Output the (X, Y) coordinate of the center of the cell containing the given text.  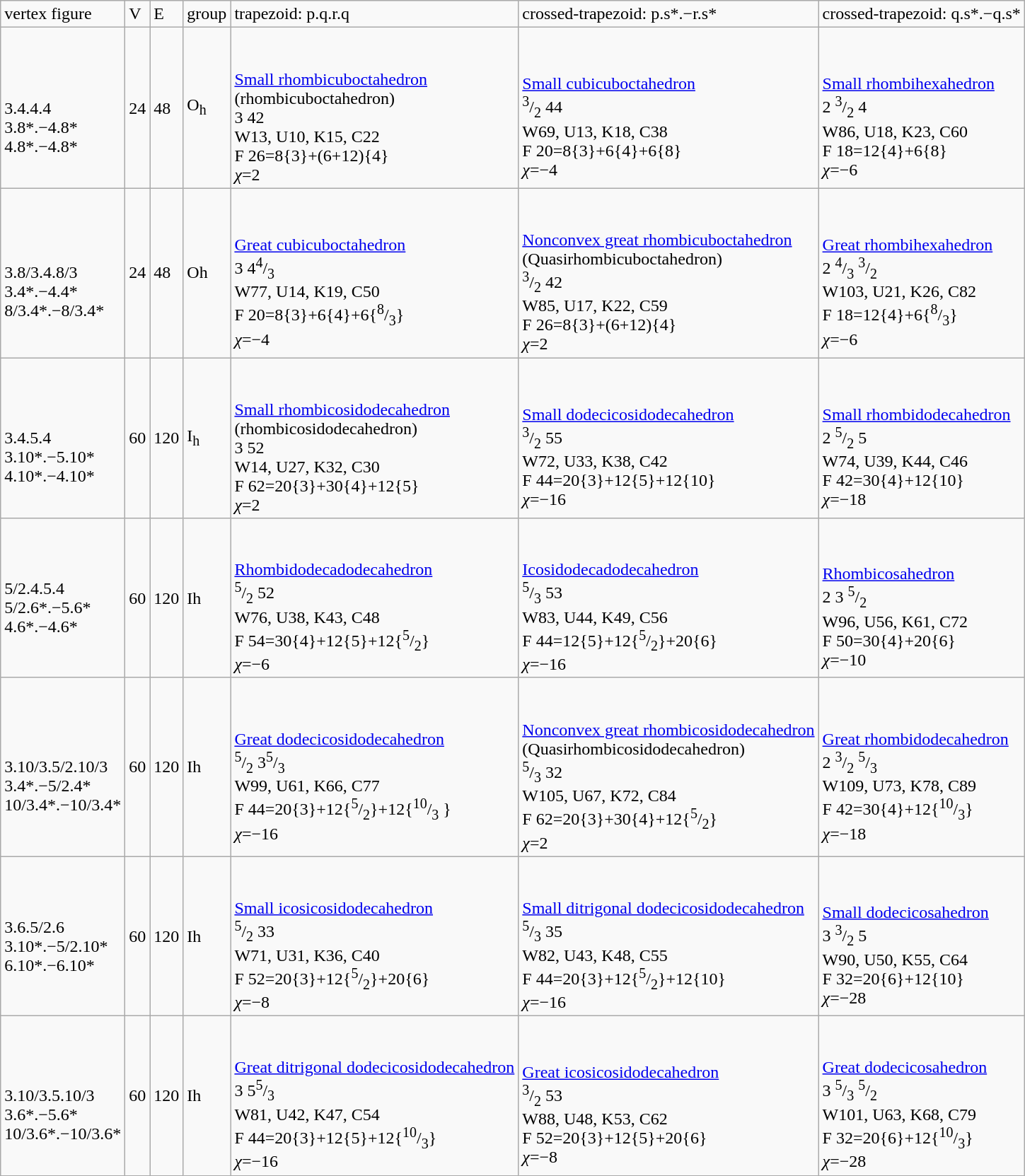
Small icosicosidodecahedron 5/2 33 W71, U31, K36, C40 F 52=20{3}+12{5/2}+20{6} χ=−8 (375, 936)
Great ditrigonal dodecicosidodecahedron 3 55/3 W81, U42, K47, C54 F 44=20{3}+12{5}+12{10/3} χ=−16 (375, 1096)
E (167, 14)
Great rhombihexahedron 2 4/3 3/2 W103, U21, K26, C82 F 18=12{4}+6{8/3} χ=−6 (921, 273)
crossed-trapezoid: q.s*.−q.s* (921, 14)
Great dodecicosahedron 3 5/3 5/2 W101, U63, K68, C79 F 32=20{6}+12{10/3} χ=−28 (921, 1096)
Nonconvex great rhombicuboctahedron (Quasirhombicuboctahedron) 3/2 42 W85, U17, K22, C59 F 26=8{3}+(6+12){4} χ=2 (668, 273)
Small rhombihexahedron 2 3/2 4 W86, U18, K23, C60 F 18=12{4}+6{8} χ=−6 (921, 107)
Icosidodecadodecahedron 5/3 53 W83, U44, K49, C56 F 44=12{5}+12{5/2}+20{6} χ=−16 (668, 598)
3.10/3.5.10/3 3.6*.−5.6* 10/3.6*.−10/3.6* (63, 1096)
Small cubicuboctahedron 3/2 44 W69, U13, K18, C38 F 20=8{3}+6{4}+6{8} χ=−4 (668, 107)
Great cubicuboctahedron 3 44/3 W77, U14, K19, C50 F 20=8{3}+6{4}+6{8/3} χ=−4 (375, 273)
Nonconvex great rhombicosidodecahedron (Quasirhombicosidodecahedron) 5/3 32 W105, U67, K72, C84 F 62=20{3}+30{4}+12{5/2} χ=2 (668, 767)
Great icosicosidodecahedron 3/2 53 W88, U48, K53, C62 F 52=20{3}+12{5}+20{6} χ=−8 (668, 1096)
group (207, 14)
Small rhombidodecahedron 2 5/2 5 W74, U39, K44, C46 F 42=30{4}+12{10} χ=−18 (921, 438)
Small dodecicosahedron 3 3/2 5 W90, U50, K55, C64 F 32=20{6}+12{10} χ=−28 (921, 936)
V (137, 14)
Great rhombidodecahedron 2 3/2 5/3 W109, U73, K78, C89 F 42=30{4}+12{10/3} χ=−18 (921, 767)
3.4.5.4 3.10*.−5.10* 4.10*.−4.10* (63, 438)
Rhombicosahedron 2 3 5/2 W96, U56, K61, C72 F 50=30{4}+20{6} χ=−10 (921, 598)
3.4.4.4 3.8*.−4.8* 4.8*.−4.8* (63, 107)
3.6.5/2.6 3.10*.−5/2.10* 6.10*.−6.10* (63, 936)
Great dodecicosidodecahedron 5/2 35/3 W99, U61, K66, C77 F 44=20{3}+12{5/2}+12{10/3 } χ=−16 (375, 767)
Rhombidodecadodecahedron 5/2 52 W76, U38, K43, C48 F 54=30{4}+12{5}+12{5/2} χ=−6 (375, 598)
Small rhombicosidodecahedron (rhombicosidodecahedron) 3 52 W14, U27, K32, C30 F 62=20{3}+30{4}+12{5} χ=2 (375, 438)
Small rhombicuboctahedron (rhombicuboctahedron) 3 42 W13, U10, K15, C22 F 26=8{3}+(6+12){4} χ=2 (375, 107)
3.10/3.5/2.10/3 3.4*.−5/2.4* 10/3.4*.−10/3.4* (63, 767)
trapezoid: p.q.r.q (375, 14)
Small ditrigonal dodecicosidodecahedron 5/3 35 W82, U43, K48, C55 F 44=20{3}+12{5/2}+12{10} χ=−16 (668, 936)
5/2.4.5.4 5/2.6*.−5.6* 4.6*.−4.6* (63, 598)
Small dodecicosidodecahedron 3/2 55 W72, U33, K38, C42 F 44=20{3}+12{5}+12{10} χ=−16 (668, 438)
3.8/3.4.8/3 3.4*.−4.4* 8/3.4*.−8/3.4* (63, 273)
crossed-trapezoid: p.s*.−r.s* (668, 14)
vertex figure (63, 14)
